Return (X, Y) of the center of cell containing provided text 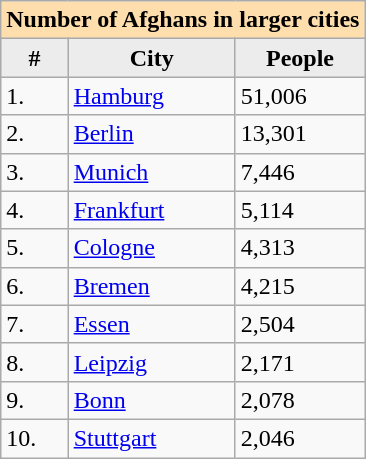
2,504 (300, 324)
Bonn (152, 400)
2,078 (300, 400)
7. (34, 324)
51,006 (300, 96)
4,215 (300, 286)
Number of Afghans in larger cities (183, 20)
4. (34, 210)
Berlin (152, 134)
2,171 (300, 362)
7,446 (300, 172)
Hamburg (152, 96)
People (300, 58)
Cologne (152, 248)
8. (34, 362)
1. (34, 96)
9. (34, 400)
Stuttgart (152, 438)
# (34, 58)
13,301 (300, 134)
City (152, 58)
Essen (152, 324)
Leipzig (152, 362)
2. (34, 134)
10. (34, 438)
2,046 (300, 438)
5. (34, 248)
6. (34, 286)
Frankfurt (152, 210)
Munich (152, 172)
Bremen (152, 286)
5,114 (300, 210)
3. (34, 172)
4,313 (300, 248)
